Search for the cell housing the specified text and yield its [x, y] center coordinate. 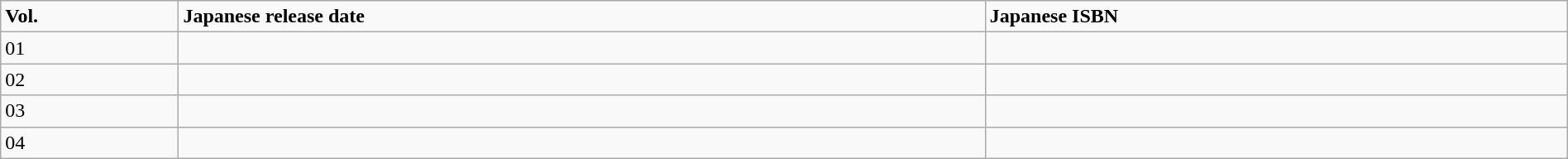
03 [89, 111]
Japanese ISBN [1276, 17]
04 [89, 142]
01 [89, 48]
02 [89, 79]
Japanese release date [582, 17]
Vol. [89, 17]
